Identify which cell holds the provided text, then report its (X, Y) central coordinate. 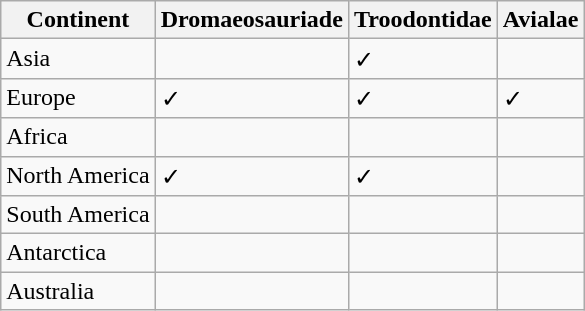
Dromaeosauriade (252, 20)
Antarctica (78, 253)
South America (78, 215)
Avialae (540, 20)
Africa (78, 137)
Australia (78, 291)
Asia (78, 59)
Troodontidae (422, 20)
Europe (78, 98)
Continent (78, 20)
North America (78, 176)
